Capture the cell that displays the provided text and extract its [x, y] central coordinate. 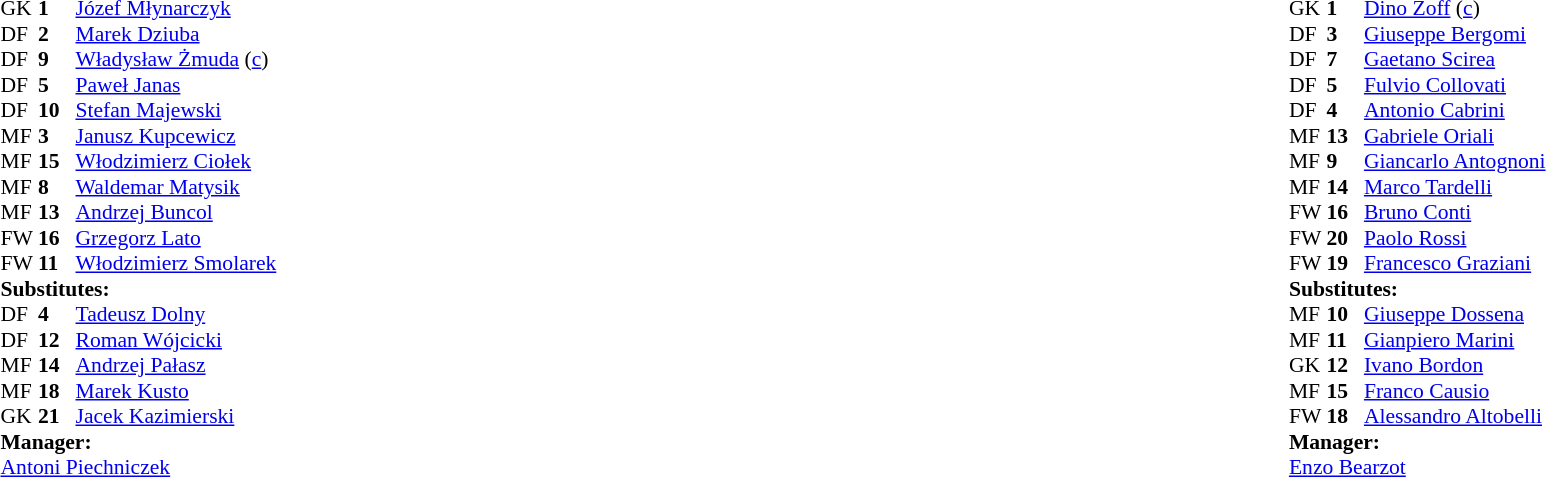
Fulvio Collovati [1455, 85]
Antonio Cabrini [1455, 111]
Janusz Kupcewicz [176, 136]
Andrzej Pałasz [176, 365]
Marco Tardelli [1455, 187]
Giuseppe Bergomi [1455, 34]
Roman Wójcicki [176, 340]
21 [57, 417]
20 [1345, 238]
Bruno Conti [1455, 213]
Giancarlo Antognoni [1455, 161]
7 [1345, 59]
Stefan Majewski [176, 111]
Tadeusz Dolny [176, 315]
Władysław Żmuda (c) [176, 59]
Alessandro Altobelli [1455, 417]
8 [57, 187]
Waldemar Matysik [176, 187]
2 [57, 34]
Andrzej Buncol [176, 213]
19 [1345, 263]
Jacek Kazimierski [176, 417]
Giuseppe Dossena [1455, 315]
Gianpiero Marini [1455, 340]
Grzegorz Lato [176, 238]
Ivano Bordon [1455, 365]
Włodzimierz Ciołek [176, 161]
Gaetano Scirea [1455, 59]
Francesco Graziani [1455, 263]
Paolo Rossi [1455, 238]
Marek Kusto [176, 391]
Gabriele Oriali [1455, 136]
Paweł Janas [176, 85]
Włodzimierz Smolarek [176, 263]
Franco Causio [1455, 391]
Marek Dziuba [176, 34]
